Return [X, Y] of the center of cell containing provided text 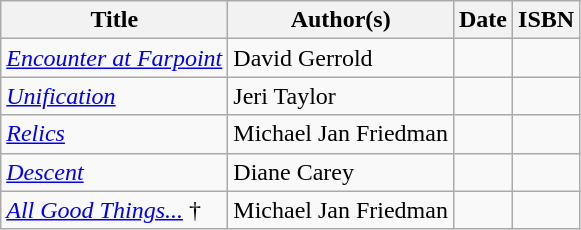
Title [114, 20]
Descent [114, 172]
Jeri Taylor [341, 96]
Date [482, 20]
Unification [114, 96]
David Gerrold [341, 58]
Encounter at Farpoint [114, 58]
Relics [114, 134]
Author(s) [341, 20]
Diane Carey [341, 172]
ISBN [546, 20]
All Good Things... † [114, 210]
